Detect which cell encompasses the target text, then output its (X, Y) center coordinate. 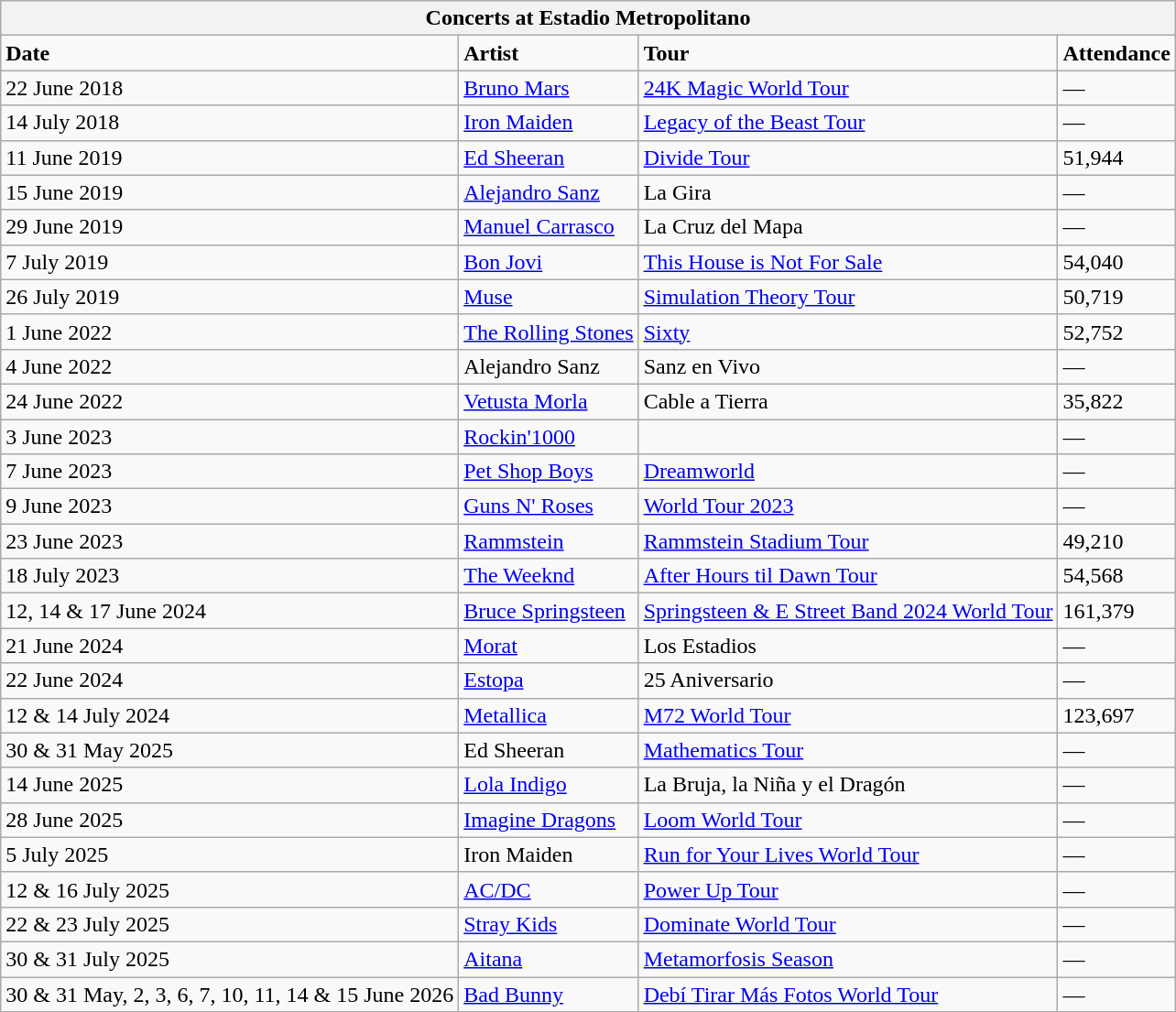
Artist (549, 53)
12 & 14 July 2024 (230, 715)
Debí Tirar Más Fotos World Tour (848, 994)
M72 World Tour (848, 715)
30 & 31 May, 2, 3, 6, 7, 10, 11, 14 & 15 June 2026 (230, 994)
Sixty (848, 332)
The Weeknd (549, 576)
Lola Indigo (549, 785)
Imagine Dragons (549, 820)
Bruno Mars (549, 88)
7 June 2023 (230, 472)
24K Magic World Tour (848, 88)
35,822 (1116, 401)
La Bruja, la Niña y el Dragón (848, 785)
24 June 2022 (230, 401)
Divide Tour (848, 158)
1 June 2022 (230, 332)
3 June 2023 (230, 437)
After Hours til Dawn Tour (848, 576)
Concerts at Estadio Metropolitano (588, 18)
18 July 2023 (230, 576)
22 June 2018 (230, 88)
161,379 (1116, 611)
Sanz en Vivo (848, 366)
9 June 2023 (230, 506)
Springsteen & E Street Band 2024 World Tour (848, 611)
30 & 31 May 2025 (230, 750)
Bruce Springsteen (549, 611)
Dreamworld (848, 472)
Rammstein (549, 541)
Manuel Carrasco (549, 227)
Cable a Tierra (848, 401)
Muse (549, 297)
Vetusta Morla (549, 401)
Metallica (549, 715)
Tour (848, 53)
Bad Bunny (549, 994)
14 July 2018 (230, 123)
30 & 31 July 2025 (230, 959)
This House is Not For Sale (848, 262)
51,944 (1116, 158)
Rammstein Stadium Tour (848, 541)
11 June 2019 (230, 158)
12 & 16 July 2025 (230, 889)
49,210 (1116, 541)
Simulation Theory Tour (848, 297)
Attendance (1116, 53)
Guns N' Roses (549, 506)
AC/DC (549, 889)
25 Aniversario (848, 680)
54,568 (1116, 576)
7 July 2019 (230, 262)
Morat (549, 646)
World Tour 2023 (848, 506)
Bon Jovi (549, 262)
Pet Shop Boys (549, 472)
29 June 2019 (230, 227)
Metamorfosis Season (848, 959)
The Rolling Stones (549, 332)
15 June 2019 (230, 192)
La Cruz del Mapa (848, 227)
22 June 2024 (230, 680)
54,040 (1116, 262)
50,719 (1116, 297)
Power Up Tour (848, 889)
Aitana (549, 959)
La Gira (848, 192)
Loom World Tour (848, 820)
Rockin'1000 (549, 437)
Estopa (549, 680)
52,752 (1116, 332)
Legacy of the Beast Tour (848, 123)
Run for Your Lives World Tour (848, 854)
Stray Kids (549, 924)
26 July 2019 (230, 297)
5 July 2025 (230, 854)
14 June 2025 (230, 785)
12, 14 & 17 June 2024 (230, 611)
4 June 2022 (230, 366)
28 June 2025 (230, 820)
123,697 (1116, 715)
22 & 23 July 2025 (230, 924)
Date (230, 53)
23 June 2023 (230, 541)
Los Estadios (848, 646)
Dominate World Tour (848, 924)
Mathematics Tour (848, 750)
21 June 2024 (230, 646)
